From the cell containing the given text, extract its center point as (x, y) coordinate. 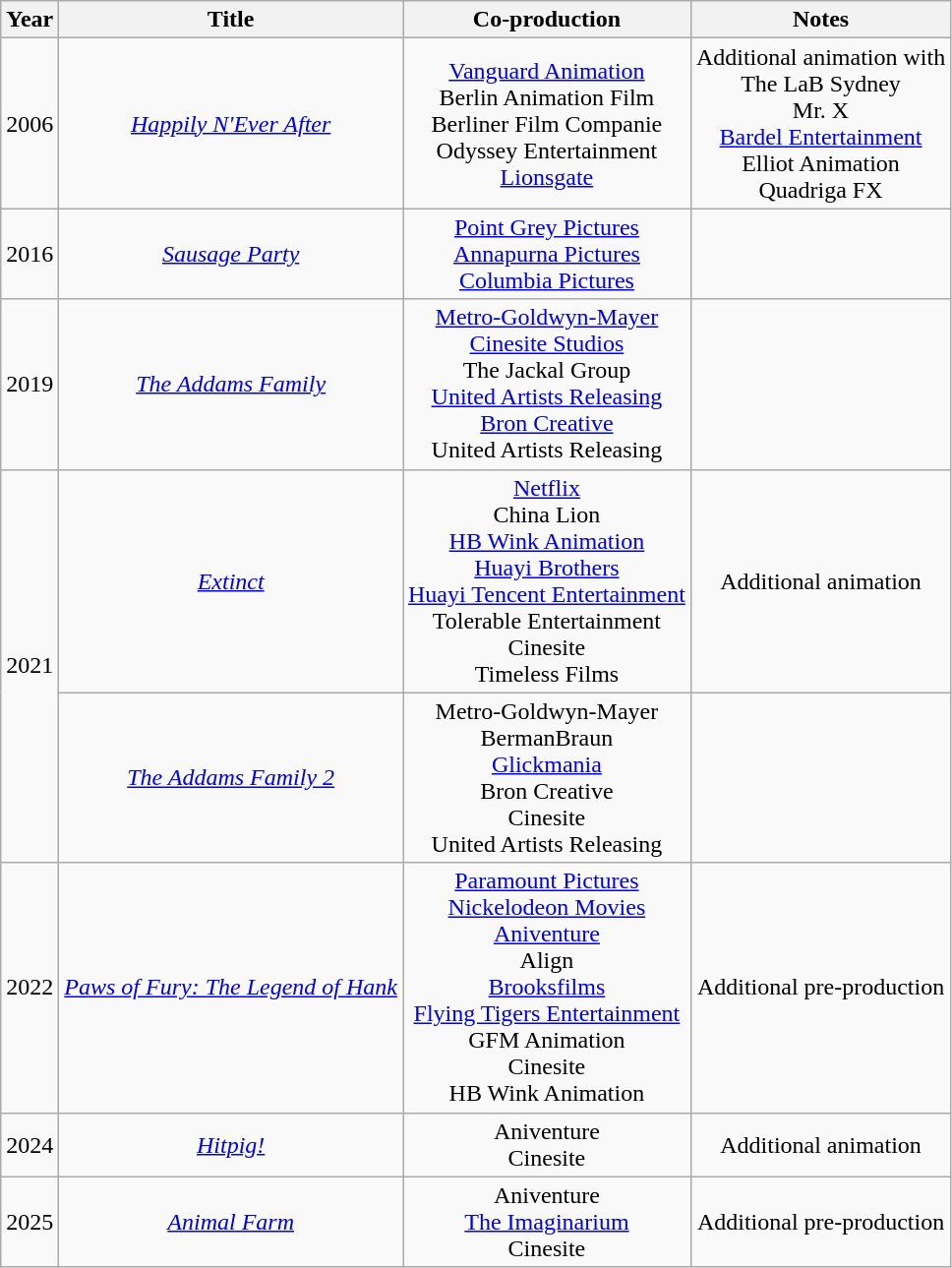
AniventureThe ImaginariumCinesite (547, 1222)
Metro-Goldwyn-MayerBermanBraunGlickmaniaBron CreativeCinesiteUnited Artists Releasing (547, 777)
Paramount PicturesNickelodeon MoviesAniventureAlignBrooksfilmsFlying Tigers EntertainmentGFM AnimationCinesiteHB Wink Animation (547, 988)
The Addams Family (231, 384)
Additional animation with The LaB SydneyMr. XBardel Entertainment Elliot Animation Quadriga FX (820, 124)
Metro-Goldwyn-MayerCinesite StudiosThe Jackal GroupUnited Artists ReleasingBron CreativeUnited Artists Releasing (547, 384)
Year (30, 20)
Notes (820, 20)
2022 (30, 988)
Co-production (547, 20)
2024 (30, 1145)
Hitpig! (231, 1145)
Title (231, 20)
Paws of Fury: The Legend of Hank (231, 988)
2021 (30, 666)
Vanguard AnimationBerlin Animation FilmBerliner Film CompanieOdyssey Entertainment Lionsgate (547, 124)
Sausage Party (231, 254)
2016 (30, 254)
AniventureCinesite (547, 1145)
Happily N'Ever After (231, 124)
2019 (30, 384)
2006 (30, 124)
Extinct (231, 580)
NetflixChina LionHB Wink AnimationHuayi BrothersHuayi Tencent EntertainmentTolerable EntertainmentCinesiteTimeless Films (547, 580)
2025 (30, 1222)
Animal Farm (231, 1222)
The Addams Family 2 (231, 777)
Point Grey PicturesAnnapurna PicturesColumbia Pictures (547, 254)
